Capture the cell that displays the provided text and extract its (x, y) central coordinate. 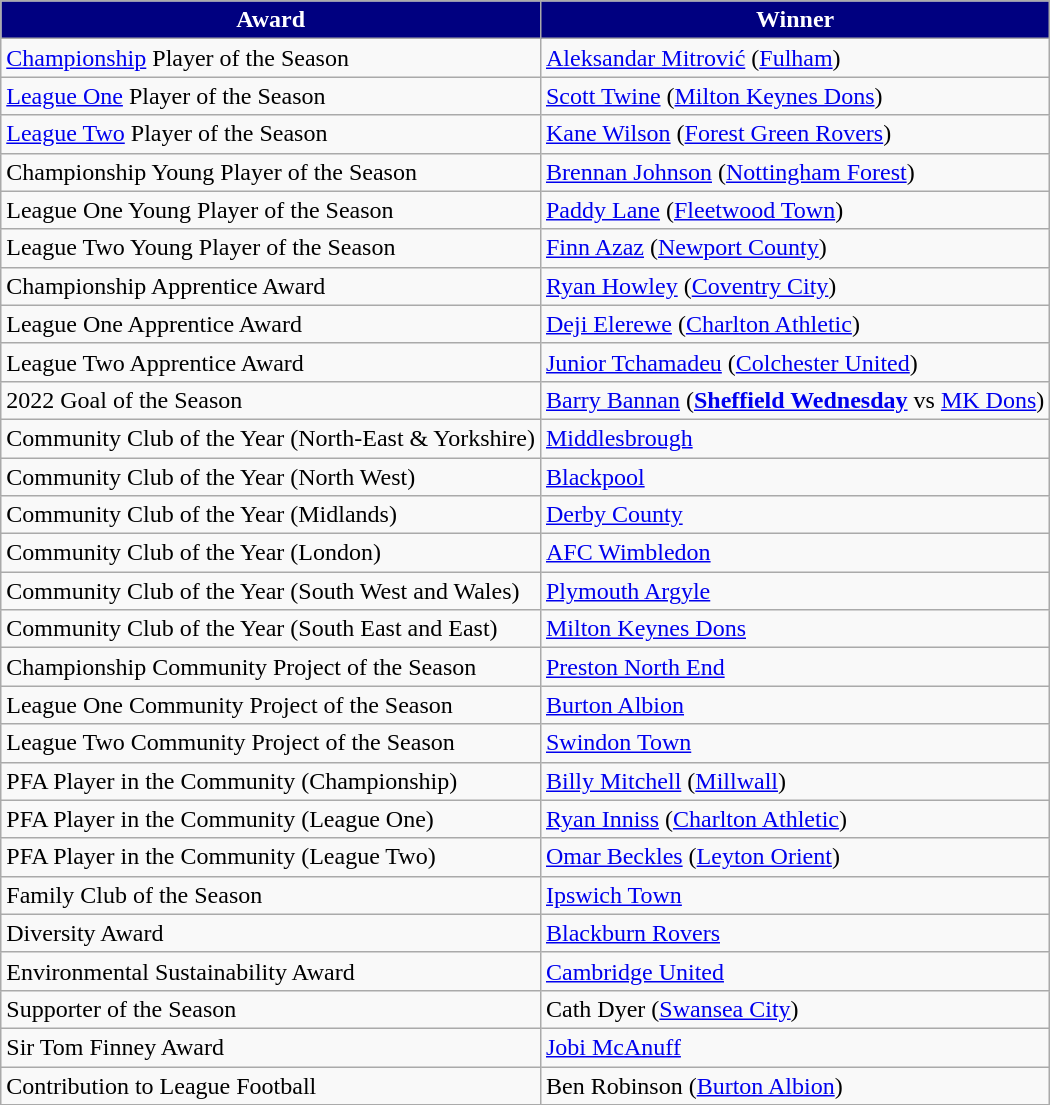
Paddy Lane (Fleetwood Town) (794, 210)
2022 Goal of the Season (271, 400)
Ben Robinson (Burton Albion) (794, 1085)
Preston North End (794, 667)
Award (271, 20)
Cath Dyer (Swansea City) (794, 1009)
Supporter of the Season (271, 1009)
PFA Player in the Community (League One) (271, 819)
Swindon Town (794, 743)
League One Community Project of the Season (271, 705)
Championship Player of the Season (271, 58)
Community Club of the Year (South West and Wales) (271, 591)
Burton Albion (794, 705)
Barry Bannan (Sheffield Wednesday vs MK Dons) (794, 400)
Community Club of the Year (London) (271, 553)
Brennan Johnson (Nottingham Forest) (794, 172)
League Two Player of the Season (271, 134)
Scott Twine (Milton Keynes Dons) (794, 96)
League Two Community Project of the Season (271, 743)
Plymouth Argyle (794, 591)
Ryan Howley (Coventry City) (794, 286)
Environmental Sustainability Award (271, 971)
League One Apprentice Award (271, 324)
Championship Young Player of the Season (271, 172)
Finn Azaz (Newport County) (794, 248)
Community Club of the Year (South East and East) (271, 629)
League One Player of the Season (271, 96)
PFA Player in the Community (Championship) (271, 781)
Derby County (794, 515)
Ipswich Town (794, 895)
Jobi McAnuff (794, 1047)
Championship Community Project of the Season (271, 667)
Deji Elerewe (Charlton Athletic) (794, 324)
Billy Mitchell (Millwall) (794, 781)
League Two Apprentice Award (271, 362)
Aleksandar Mitrović (Fulham) (794, 58)
Community Club of the Year (Midlands) (271, 515)
AFC Wimbledon (794, 553)
Middlesbrough (794, 438)
Junior Tchamadeu (Colchester United) (794, 362)
Milton Keynes Dons (794, 629)
League One Young Player of the Season (271, 210)
Diversity Award (271, 933)
Community Club of the Year (North-East & Yorkshire) (271, 438)
Community Club of the Year (North West) (271, 477)
Sir Tom Finney Award (271, 1047)
Blackpool (794, 477)
League Two Young Player of the Season (271, 248)
Championship Apprentice Award (271, 286)
PFA Player in the Community (League Two) (271, 857)
Kane Wilson (Forest Green Rovers) (794, 134)
Cambridge United (794, 971)
Blackburn Rovers (794, 933)
Winner (794, 20)
Contribution to League Football (271, 1085)
Ryan Inniss (Charlton Athletic) (794, 819)
Omar Beckles (Leyton Orient) (794, 857)
Family Club of the Season (271, 895)
